For the text-containing cell, return its midpoint in [x, y] coordinate format. 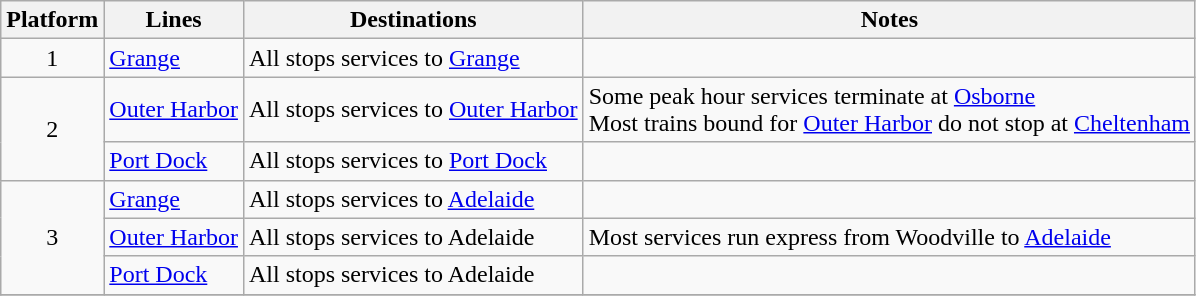
Notes [889, 20]
2 [52, 128]
All stops services to Grange [413, 58]
Some peak hour services terminate at OsborneMost trains bound for Outer Harbor do not stop at Cheltenham [889, 110]
Platform [52, 20]
3 [52, 237]
All stops services to Outer Harbor [413, 110]
1 [52, 58]
Lines [174, 20]
Most services run express from Woodville to Adelaide [889, 237]
Destinations [413, 20]
All stops services to Port Dock [413, 161]
